Identify which cell holds the provided text, then report its (x, y) central coordinate. 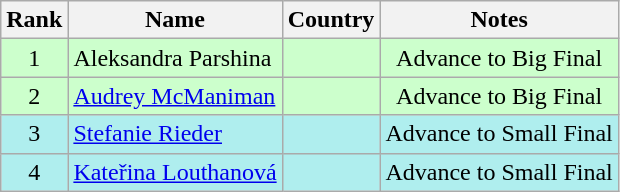
Audrey McManiman (175, 96)
Kateřina Louthanová (175, 172)
Rank (34, 20)
Country (331, 20)
4 (34, 172)
3 (34, 134)
Aleksandra Parshina (175, 58)
1 (34, 58)
Name (175, 20)
Stefanie Rieder (175, 134)
2 (34, 96)
Notes (499, 20)
